For the text-containing cell, return its midpoint in (X, Y) coordinate format. 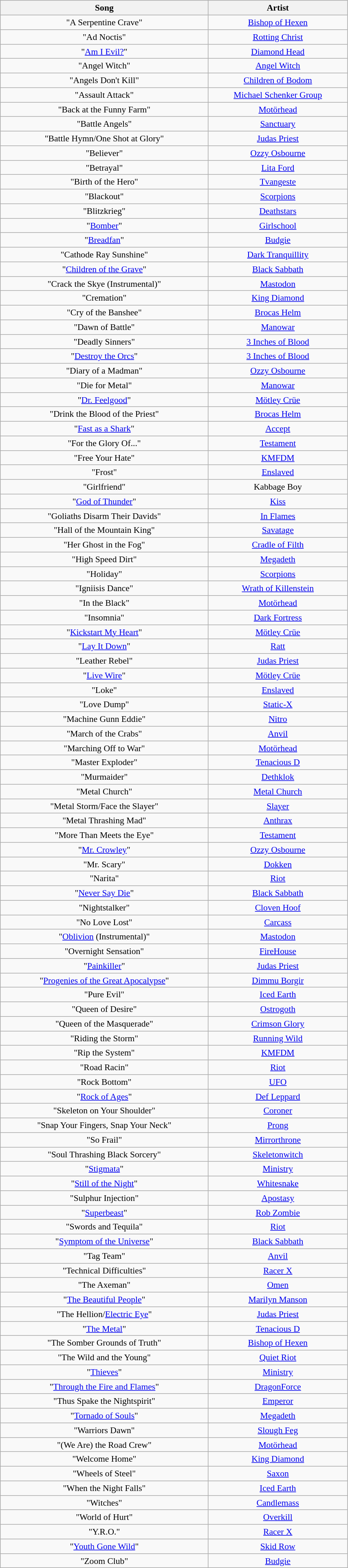
"Warriors Dawn" (104, 1430)
Dokken (278, 864)
"Thus Spake the Nightspirit" (104, 1401)
"Back at the Funny Farm" (104, 110)
"Rock Bottom" (104, 1082)
"Stigmata" (104, 1169)
"Dawn of Battle" (104, 327)
Michael Schenker Group (278, 95)
"Pure Evil" (104, 995)
Overkill (278, 1517)
"Destroy the Orcs" (104, 356)
Children of Bodom (278, 80)
"Kickstart My Heart" (104, 632)
"Oblivion (Instrumental)" (104, 937)
Dimmu Borgir (278, 980)
"Angel Witch" (104, 66)
"For the Glory Of..." (104, 443)
DragonForce (278, 1387)
"No Love Lost" (104, 922)
"Live Wire" (104, 675)
"Birth of the Hero" (104, 182)
Tvangeste (278, 182)
"Assault Attack" (104, 95)
"Drink the Blood of the Priest" (104, 414)
Rotting Christ (278, 37)
"A Serpentine Crave" (104, 22)
"Deadly Sinners" (104, 342)
"Breadfan" (104, 240)
"High Speed Dirt" (104, 559)
"The Beautiful People" (104, 1300)
"Cry of the Banshee" (104, 312)
"Soul Thrashing Black Sorcery" (104, 1155)
"Love Dump" (104, 704)
"Crack the Skye (Instrumental)" (104, 284)
"Road Racin" (104, 1067)
"Diary of a Madman" (104, 371)
"Sulphur Injection" (104, 1198)
"Loke" (104, 690)
"Still of the Night" (104, 1183)
"Mr. Crowley" (104, 850)
"Tag Team" (104, 1256)
"The Hellion/Electric Eye" (104, 1314)
"Master Exploder" (104, 763)
Marilyn Manson (278, 1300)
"Cremation" (104, 298)
"Tornado of Souls" (104, 1416)
"Am I Evil?" (104, 51)
"Thieves" (104, 1372)
"March of the Crabs" (104, 734)
Slough Feg (278, 1430)
"The Somber Grounds of Truth" (104, 1343)
"Metal Thrashing Mad" (104, 820)
"World of Hurt" (104, 1517)
"More Than Meets the Eye" (104, 835)
"Metal Church" (104, 792)
Girlschool (278, 226)
"Nightstalker" (104, 908)
"God of Thunder" (104, 501)
Cradle of Filth (278, 545)
Rob Zombie (278, 1212)
Apostasy (278, 1198)
"Overnight Sensation" (104, 951)
Angel Witch (278, 66)
Dethklok (278, 777)
Sanctuary (278, 124)
"Youth Gone Wild" (104, 1546)
Kiss (278, 501)
"Painkiller" (104, 966)
"Metal Storm/Face the Slayer" (104, 806)
Static-X (278, 704)
"Insomnia" (104, 618)
"Her Ghost in the Fog" (104, 545)
"Hall of the Mountain King" (104, 530)
"(We Are) the Road Crew" (104, 1445)
"Machine Gunn Eddie" (104, 719)
Crimson Glory (278, 1024)
Metal Church (278, 792)
Song (104, 8)
Kabbage Boy (278, 487)
"Snap Your Fingers, Snap Your Neck" (104, 1125)
"Igniisis Dance" (104, 588)
"The Metal" (104, 1328)
Accept (278, 429)
Deathstars (278, 211)
"Dr. Feelgood" (104, 400)
Def Leppard (278, 1096)
"Ad Noctis" (104, 37)
FireHouse (278, 951)
"Never Say Die" (104, 893)
Saxon (278, 1473)
Nitro (278, 719)
"Rock of Ages" (104, 1096)
"Blackout" (104, 196)
Skid Row (278, 1546)
Ostrogoth (278, 1009)
"Witches" (104, 1503)
"Angels Don't Kill" (104, 80)
Candlemass (278, 1503)
"The Axeman" (104, 1285)
"Skeleton on Your Shoulder" (104, 1111)
"Welcome Home" (104, 1459)
"Zoom Club" (104, 1561)
"Swords and Tequila" (104, 1227)
"Symptom of the Universe" (104, 1241)
Quiet Riot (278, 1357)
Wrath of Killenstein (278, 588)
"Narita" (104, 879)
"Marching Off to War" (104, 748)
Slayer (278, 806)
"Rip the System" (104, 1053)
"Goliaths Disarm Their Davids" (104, 516)
Omen (278, 1285)
"Girlfriend" (104, 487)
"Bomber" (104, 226)
Lita Ford (278, 167)
"Blitzkrieg" (104, 211)
"Fast as a Shark" (104, 429)
"The Wild and the Young" (104, 1357)
Savatage (278, 530)
Running Wild (278, 1038)
"In the Black" (104, 603)
"Murmaider" (104, 777)
Dark Tranquillity (278, 255)
In Flames (278, 516)
"Technical Difficulties" (104, 1271)
"When the Night Falls" (104, 1488)
Cloven Hoof (278, 908)
"Betrayal" (104, 167)
"Y.R.O." (104, 1532)
"Progenies of the Great Apocalypse" (104, 980)
"Frost" (104, 472)
Dark Fortress (278, 618)
Anthrax (278, 820)
Prong (278, 1125)
"So Frail" (104, 1140)
"Queen of Desire" (104, 1009)
"Battle Angels" (104, 124)
"Superbeast" (104, 1212)
"Die for Metal" (104, 385)
"Wheels of Steel" (104, 1473)
Carcass (278, 922)
"Free Your Hate" (104, 458)
"Mr. Scary" (104, 864)
"Through the Fire and Flames" (104, 1387)
Emperor (278, 1401)
Diamond Head (278, 51)
"Battle Hymn/One Shot at Glory" (104, 139)
UFO (278, 1082)
"Cathode Ray Sunshine" (104, 255)
"Queen of the Masquerade" (104, 1024)
"Holiday" (104, 574)
"Lay It Down" (104, 647)
"Riding the Storm" (104, 1038)
"Believer" (104, 153)
Whitesnake (278, 1183)
Mirrorthrone (278, 1140)
"Leather Rebel" (104, 661)
Ratt (278, 647)
Artist (278, 8)
Coroner (278, 1111)
Skeletonwitch (278, 1155)
"Children of the Grave" (104, 269)
